For the text-containing cell, return its midpoint in (X, Y) coordinate format. 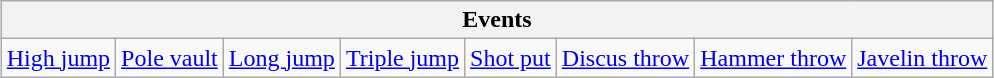
Pole vault (170, 58)
Discus throw (625, 58)
Javelin throw (922, 58)
Events (497, 20)
Long jump (282, 58)
Shot put (511, 58)
High jump (58, 58)
Triple jump (402, 58)
Hammer throw (774, 58)
